Detect which cell encompasses the target text, then output its (x, y) center coordinate. 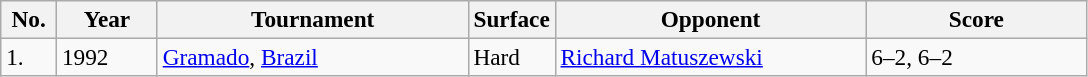
1. (29, 57)
Year (108, 19)
Surface (512, 19)
6–2, 6–2 (976, 57)
No. (29, 19)
Richard Matuszewski (710, 57)
1992 (108, 57)
Tournament (312, 19)
Opponent (710, 19)
Score (976, 19)
Hard (512, 57)
Gramado, Brazil (312, 57)
